Provide the (x, y) coordinate of the cell's center where the given text is located.  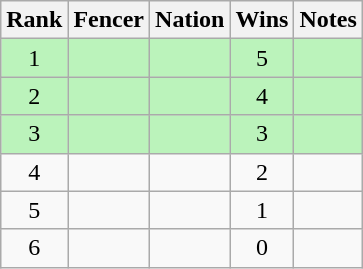
Wins (262, 20)
Notes (328, 20)
0 (262, 248)
Rank (34, 20)
Fencer (109, 20)
6 (34, 248)
Nation (190, 20)
